From the cell containing the given text, extract its center point as [X, Y] coordinate. 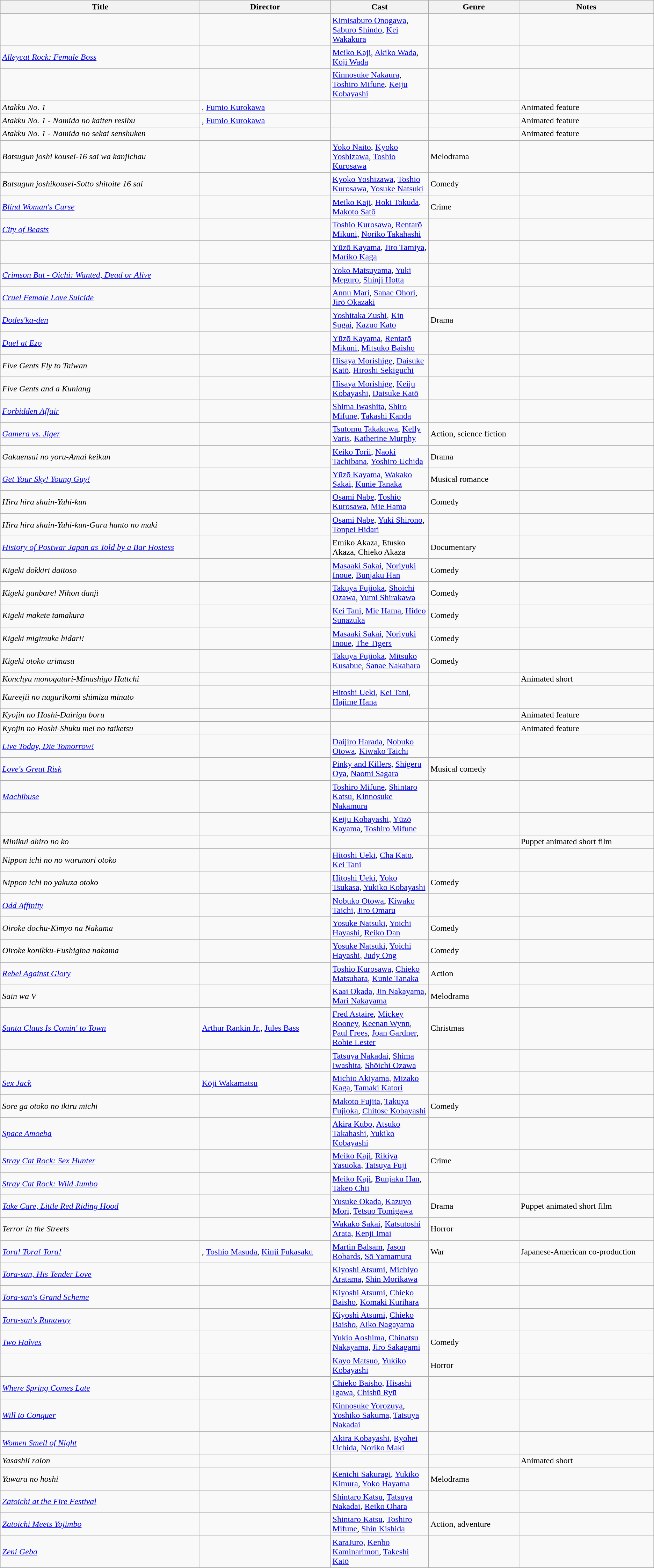
Kinnosuke Nakaura, Toshiro Mifune, Keiju Kobayashi [379, 84]
Machibuse [100, 796]
Pinky and Killers, Shigeru Oya, Naomi Sagara [379, 769]
Shintaro Katsu, Tatsuya Nakadai, Reiko Ohara [379, 1501]
Arthur Rankin Jr., Jules Bass [265, 1029]
Zatoichi at the Fire Festival [100, 1501]
Title [100, 7]
Hitoshi Ueki, Yoko Tsukasa, Yukiko Kobayashi [379, 883]
Yoshitaka Zushi, Kin Sugai, Kazuo Kato [379, 321]
Action, science fiction [474, 434]
Sore ga otoko no ikiru michi [100, 1106]
Kigeki migimuke hidari! [100, 638]
Keiju Kobayashi, Yūzō Kayama, Toshiro Mifune [379, 824]
Action, adventure [474, 1524]
Duel at Ezo [100, 343]
Kyojin no Hoshi-Shuku mei no taiketsu [100, 728]
Tsutomu Takakuwa, Kelly Varis, Katherine Murphy [379, 434]
Masaaki Sakai, Noriyuki Inoue, Bunjaku Han [379, 570]
Yūzō Kayama, Rentarō Mikuni, Mitsuko Baisho [379, 343]
Take Care, Little Red Riding Hood [100, 1206]
Gamera vs. Jiger [100, 434]
Keiko Torii, Naoki Tachibana, Yoshiro Uchida [379, 457]
Forbidden Affair [100, 411]
Oiroke dochu-Kimyo na Nakama [100, 928]
Shintaro Katsu, Toshiro Mifune, Shin Kishida [379, 1524]
Kinnosuke Yorozuya, Yoshiko Sakuma, Tatsuya Nakadai [379, 1415]
Batsugun joshikousei-Sotto shitoite 16 sai [100, 184]
Toshio Kurosawa, Rentarō Mikuni, Noriko Takahashi [379, 229]
Kōji Wakamatsu [265, 1083]
War [474, 1251]
History of Postwar Japan as Told by a Bar Hostess [100, 547]
Akira Kubo, Atsuko Takahashi, Yukiko Kobayashi [379, 1133]
Stray Cat Rock: Sex Hunter [100, 1161]
Get Your Sky! Young Guy! [100, 479]
Action [474, 973]
Terror in the Streets [100, 1229]
Zeni Geba [100, 1552]
Hisaya Morishige, Daisuke Katō, Hiroshi Sekiguchi [379, 366]
Annu Mari, Sanae Ohori, Jirō Okazaki [379, 297]
Kureejii no nagurikomi shimizu minato [100, 697]
Gakuensai no yoru-Amai keikun [100, 457]
Kigeki otoko urimasu [100, 661]
Nobuko Otowa, Kiwako Taichi, Jiro Omaru [379, 905]
Osami Nabe, Yuki Shirono, Tonpei Hidari [379, 524]
Space Amoeba [100, 1133]
Kei Tani, Mie Hama, Hideo Sunazuka [379, 615]
Osami Nabe, Toshio Kurosawa, Mie Hama [379, 502]
Makoto Fujita, Takuya Fujioka, Chitose Kobayashi [379, 1106]
Blind Woman's Curse [100, 207]
Will to Conquer [100, 1415]
Five Gents and a Kuniang [100, 388]
Oiroke konikku-Fushigina nakama [100, 950]
Atakku No. 1 - Namida no sekai senshuken [100, 134]
Sain wa V [100, 996]
Yawara no hoshi [100, 1479]
Kyoko Yoshizawa, Toshio Kurosawa, Yosuke Natsuki [379, 184]
Takuya Fujioka, Shoichi Ozawa, Yumi Shirakawa [379, 593]
Notes [586, 7]
Hitoshi Ueki, Cha Kato, Kei Tani [379, 860]
Masaaki Sakai, Noriyuki Inoue, The Tigers [379, 638]
Tora! Tora! Tora! [100, 1251]
Toshio Kurosawa, Chieko Matsubara, Kunie Tanaka [379, 973]
Hitoshi Ueki, Kei Tani, Hajime Hana [379, 697]
Meiko Kaji, Akiko Wada, Kōji Wada [379, 57]
Meiko Kaji, Bunjaku Han, Takeo Chii [379, 1184]
Crimson Bat - Oichi: Wanted, Dead or Alive [100, 274]
Live Today, Die Tomorrow! [100, 746]
Santa Claus Is Comin' to Town [100, 1029]
Meiko Kaji, Hoki Tokuda, Makoto Satō [379, 207]
Musical comedy [474, 769]
Wakako Sakai, Katsutoshi Arata, Kenji Imai [379, 1229]
Fred Astaire, Mickey Rooney, Keenan Wynn, Paul Frees, Joan Gardner, Robie Lester [379, 1029]
Kimisaburo Onogawa, Saburo Shindo, Kei Wakakura [379, 30]
Yusuke Okada, Kazuyo Mori, Tetsuo Tomigawa [379, 1206]
Michio Akiyama, Mizako Kaga, Tamaki Katori [379, 1083]
Kayo Matsuo, Yukiko Kobayashi [379, 1365]
Sex Jack [100, 1083]
Alleycat Rock: Female Boss [100, 57]
Zatoichi Meets Yojimbo [100, 1524]
Yukio Aoshima, Chinatsu Nakayama, Jiro Sakagami [379, 1342]
Genre [474, 7]
Yoko Naito, Kyoko Yoshizawa, Toshio Kurosawa [379, 156]
Cruel Female Love Suicide [100, 297]
Yosuke Natsuki, Yoichi Hayashi, Reiko Dan [379, 928]
City of Beasts [100, 229]
Kaai Okada, Jin Nakayama, Mari Nakayama [379, 996]
Cast [379, 7]
Kigeki dokkiri daitoso [100, 570]
Minikui ahiro no ko [100, 842]
KaraJuro, Kenbo Kaminarimon, Takeshi Katō [379, 1552]
Konchyu monogatari-Minashigo Hattchi [100, 679]
Documentary [474, 547]
Atakku No. 1 [100, 107]
Women Smell of Night [100, 1443]
Tora-san's Runaway [100, 1320]
Where Spring Comes Late [100, 1388]
Daijiro Harada, Nobuko Otowa, Kiwako Taichi [379, 746]
Emiko Akaza, Etusko Akaza, Chieko Akaza [379, 547]
Shima Iwashita, Shiro Mifune, Takashi Kanda [379, 411]
Japanese-American co-production [586, 1251]
Love's Great Risk [100, 769]
Musical romance [474, 479]
Chieko Baisho, Hisashi Igawa, Chishū Ryū [379, 1388]
Yūzō Kayama, Jiro Tamiya, Mariko Kaga [379, 252]
Batsugun joshi kousei-16 sai wa kanjichau [100, 156]
Yasashii raion [100, 1461]
Stray Cat Rock: Wild Jumbo [100, 1184]
Tora-san, His Tender Love [100, 1274]
Hira hira shain-Yuhi-kun [100, 502]
Odd Affinity [100, 905]
Two Halves [100, 1342]
Meiko Kaji, Rikiya Yasuoka, Tatsuya Fuji [379, 1161]
Martin Balsam, Jason Robards, Sō Yamamura [379, 1251]
Hisaya Morishige, Keiju Kobayashi, Daisuke Katō [379, 388]
Kiyoshi Atsumi, Chieko Baisho, Aiko Nagayama [379, 1320]
Yoko Matsuyama, Yuki Meguro, Shinji Hotta [379, 274]
Akira Kobayashi, Ryohei Uchida, Noriko Maki [379, 1443]
, Toshio Masuda, Kinji Fukasaku [265, 1251]
Hira hira shain-Yuhi-kun-Garu hanto no maki [100, 524]
Tora-san's Grand Scheme [100, 1297]
Dodes'ka-den [100, 321]
Yūzō Kayama, Wakako Sakai, Kunie Tanaka [379, 479]
Christmas [474, 1029]
Five Gents Fly to Taiwan [100, 366]
Takuya Fujioka, Mitsuko Kusabue, Sanae Nakahara [379, 661]
Toshiro Mifune, Shintaro Katsu, Kinnosuke Nakamura [379, 796]
Nippon ichi no no warunori otoko [100, 860]
Kiyoshi Atsumi, Michiyo Aratama, Shin Morikawa [379, 1274]
Nippon ichi no yakuza otoko [100, 883]
Kyojin no Hoshi-Dairigu boru [100, 715]
Kiyoshi Atsumi, Chieko Baisho, Komaki Kurihara [379, 1297]
Kigeki makete tamakura [100, 615]
Yosuke Natsuki, Yoichi Hayashi, Judy Ong [379, 950]
Kenichi Sakuragi, Yukiko Kimura, Yoko Hayama [379, 1479]
Tatsuya Nakadai, Shima Iwashita, Shōichi Ozawa [379, 1061]
Kigeki ganbare! Nihon danji [100, 593]
Atakku No. 1 - Namida no kaiten resibu [100, 120]
Director [265, 7]
Rebel Against Glory [100, 973]
